Detect which cell encompasses the target text, then output its (x, y) center coordinate. 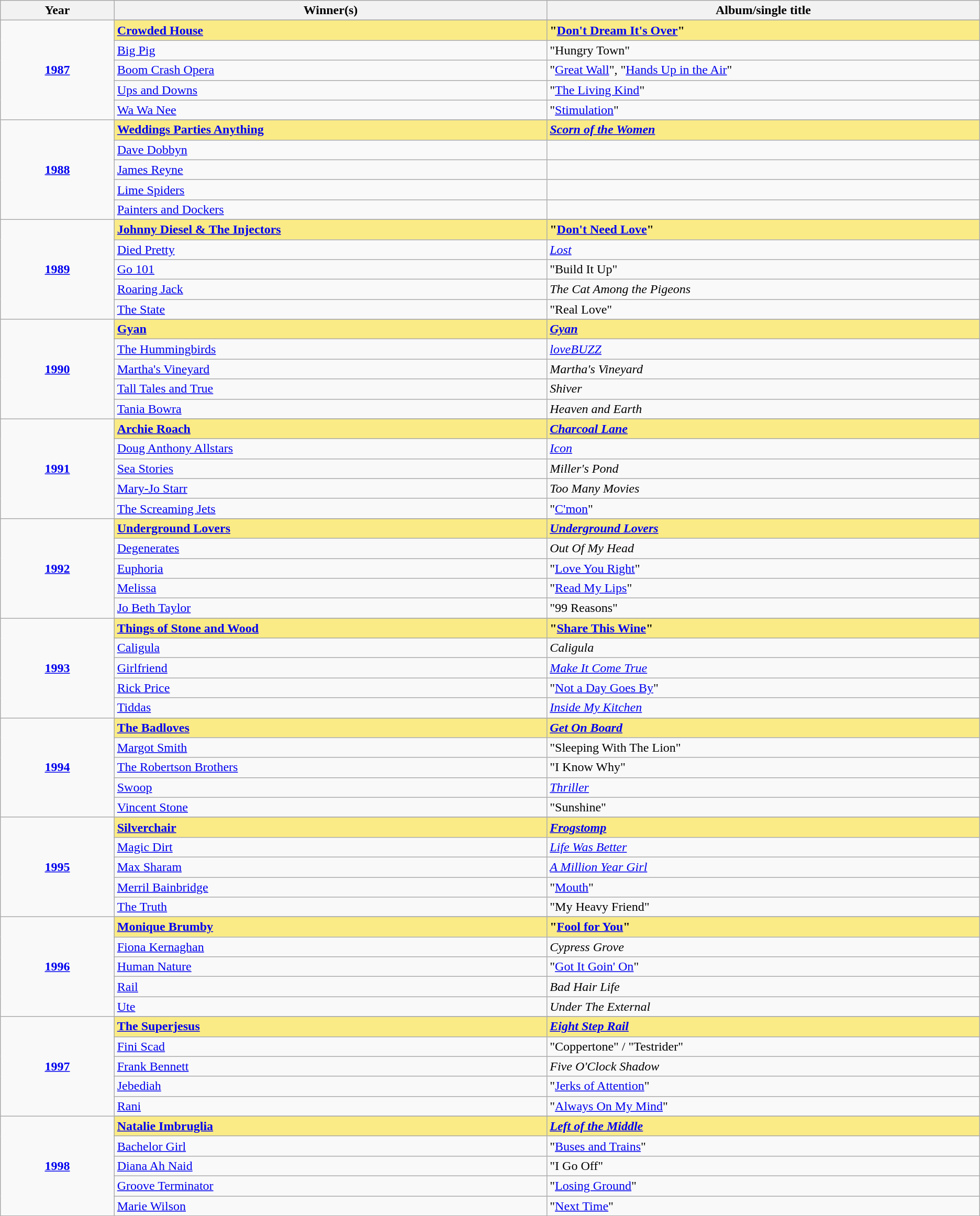
"Next Time" (763, 1206)
Groove Terminator (330, 1186)
"Share This Wine" (763, 628)
Shiver (763, 389)
"Losing Ground" (763, 1186)
Fini Scad (330, 1046)
Doug Anthony Allstars (330, 449)
"Sleeping With The Lion" (763, 748)
Human Nature (330, 967)
Bachelor Girl (330, 1146)
Eight Step Rail (763, 1027)
Rail (330, 987)
Tiddas (330, 708)
"Buses and Trains" (763, 1146)
Fiona Kernaghan (330, 947)
"The Living Kind" (763, 90)
Things of Stone and Wood (330, 628)
The Superjesus (330, 1027)
Ute (330, 1007)
1987 (58, 70)
Frank Bennett (330, 1066)
Frogstomp (763, 827)
Sea Stories (330, 468)
"Coppertone" / "Testrider" (763, 1046)
"Great Wall", "Hands Up in the Air" (763, 70)
Left of the Middle (763, 1126)
1990 (58, 369)
Lime Spiders (330, 189)
"Stimulation" (763, 110)
Life Was Better (763, 847)
"I Know Why" (763, 767)
"Not a Day Goes By" (763, 688)
Tania Bowra (330, 409)
Swoop (330, 787)
Jo Beth Taylor (330, 608)
1991 (58, 468)
Crowded House (330, 30)
The Truth (330, 907)
Monique Brumby (330, 927)
"99 Reasons" (763, 608)
Get On Board (763, 728)
Degenerates (330, 548)
Five O'Clock Shadow (763, 1066)
Magic Dirt (330, 847)
The State (330, 309)
Mary-Jo Starr (330, 488)
Dave Dobbyn (330, 150)
Wa Wa Nee (330, 110)
1993 (58, 668)
"I Go Off" (763, 1166)
Under The External (763, 1007)
Diana Ah Naid (330, 1166)
Icon (763, 449)
Boom Crash Opera (330, 70)
Miller's Pond (763, 468)
Too Many Movies (763, 488)
Album/single title (763, 10)
Go 101 (330, 270)
1992 (58, 568)
"Love You Right" (763, 568)
Merril Bainbridge (330, 887)
1998 (58, 1166)
James Reyne (330, 170)
A Million Year Girl (763, 867)
Silverchair (330, 827)
Cypress Grove (763, 947)
Jebediah (330, 1086)
Euphoria (330, 568)
Heaven and Earth (763, 409)
Max Sharam (330, 867)
"Got It Goin' On" (763, 967)
Margot Smith (330, 748)
Rani (330, 1106)
Archie Roach (330, 429)
"Don't Need Love" (763, 229)
"Jerks of Attention" (763, 1086)
Died Pretty (330, 250)
"Mouth" (763, 887)
"Read My Lips" (763, 588)
1989 (58, 269)
The Cat Among the Pigeons (763, 289)
"Sunshine" (763, 807)
Painters and Dockers (330, 209)
Inside My Kitchen (763, 708)
"Fool for You" (763, 927)
Year (58, 10)
"Hungry Town" (763, 50)
1988 (58, 170)
Melissa (330, 588)
Roaring Jack (330, 289)
1994 (58, 767)
"Build It Up" (763, 270)
Charcoal Lane (763, 429)
Tall Tales and True (330, 389)
Bad Hair Life (763, 987)
Marie Wilson (330, 1206)
Thriller (763, 787)
Ups and Downs (330, 90)
1996 (58, 967)
Natalie Imbruglia (330, 1126)
Weddings Parties Anything (330, 130)
1995 (58, 867)
loveBUZZ (763, 349)
Lost (763, 250)
Rick Price (330, 688)
"Don't Dream It's Over" (763, 30)
"Real Love" (763, 309)
"Always On My Mind" (763, 1106)
The Hummingbirds (330, 349)
"My Heavy Friend" (763, 907)
Winner(s) (330, 10)
Girlfriend (330, 668)
Johnny Diesel & The Injectors (330, 229)
Vincent Stone (330, 807)
The Robertson Brothers (330, 767)
"C'mon" (763, 508)
Out Of My Head (763, 548)
Make It Come True (763, 668)
Big Pig (330, 50)
The Badloves (330, 728)
The Screaming Jets (330, 508)
1997 (58, 1066)
Scorn of the Women (763, 130)
